Locate the cell with the specified text and output its (x, y) center coordinate. 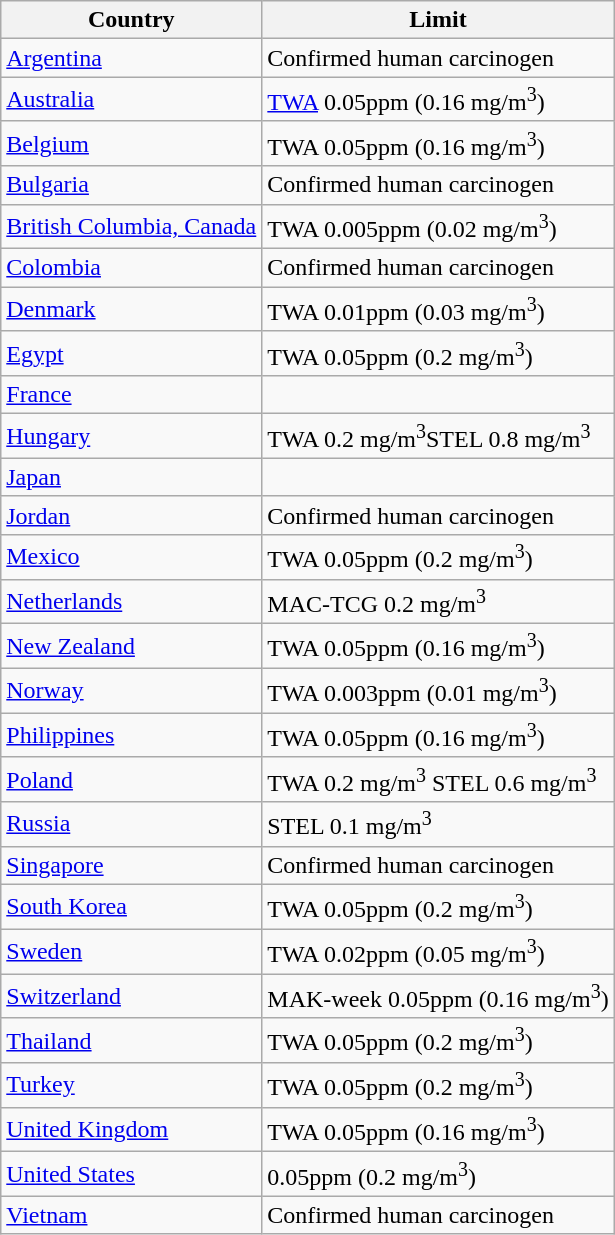
Australia (132, 100)
Mexico (132, 558)
Denmark (132, 310)
Jordan (132, 515)
United States (132, 1174)
British Columbia, Canada (132, 226)
Colombia (132, 268)
Turkey (132, 1086)
Philippines (132, 736)
STEL 0.1 mg/m3 (438, 824)
South Korea (132, 906)
Thailand (132, 1040)
Bulgaria (132, 185)
TWA 0.2 mg/m3 STEL 0.6 mg/m3 (438, 780)
Argentina (132, 58)
Switzerland (132, 996)
Netherlands (132, 602)
Belgium (132, 144)
Sweden (132, 952)
Norway (132, 690)
Singapore (132, 865)
Japan (132, 477)
Russia (132, 824)
France (132, 395)
MAC-TCG 0.2 mg/m3 (438, 602)
United Kingdom (132, 1130)
Country (132, 20)
Vietnam (132, 1215)
New Zealand (132, 646)
TWA 0.005ppm (0.02 mg/m3) (438, 226)
Hungary (132, 436)
TWA 0.2 mg/m3STEL 0.8 mg/m3 (438, 436)
TWA 0.01ppm (0.03 mg/m3) (438, 310)
TWA 0.003ppm (0.01 mg/m3) (438, 690)
0.05ppm (0.2 mg/m3) (438, 1174)
Limit (438, 20)
MAK-week 0.05ppm (0.16 mg/m3) (438, 996)
Poland (132, 780)
Egypt (132, 354)
TWA 0.02ppm (0.05 mg/m3) (438, 952)
